Detect which cell encompasses the target text, then output its [X, Y] center coordinate. 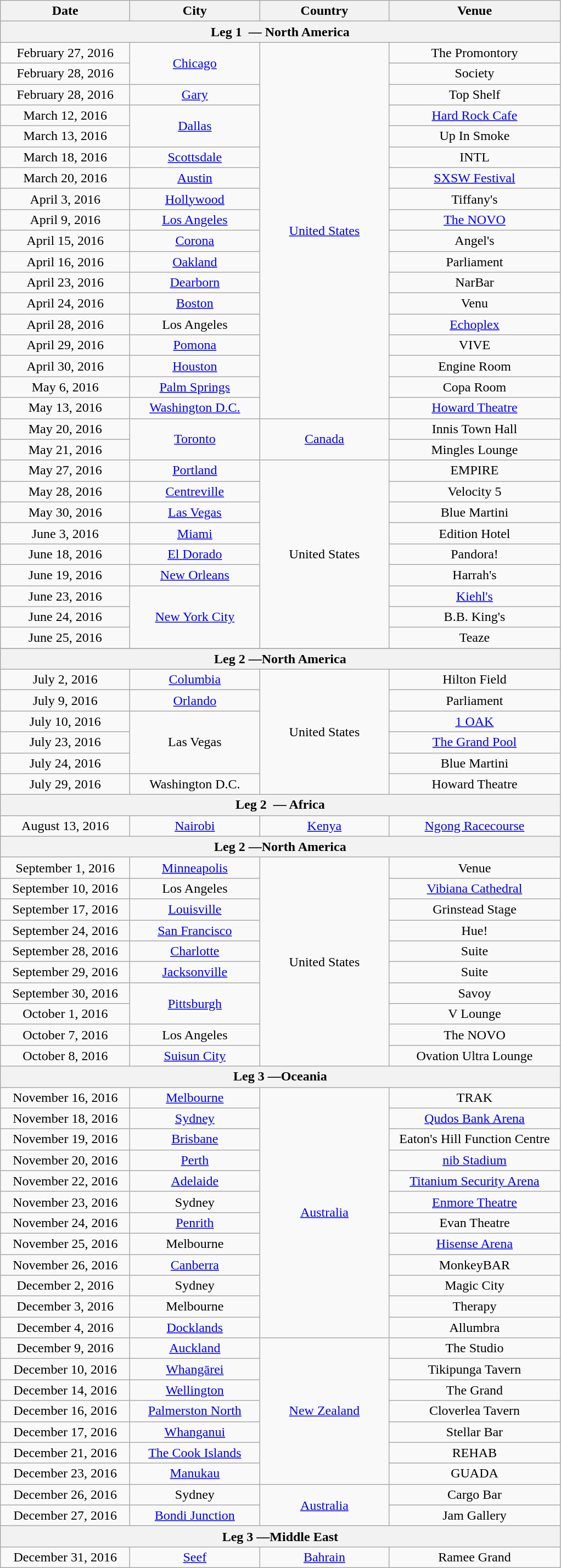
April 15, 2016 [65, 240]
Perth [195, 1160]
September 10, 2016 [65, 888]
April 28, 2016 [65, 324]
Corona [195, 240]
Canada [324, 439]
July 29, 2016 [65, 784]
December 14, 2016 [65, 1390]
December 31, 2016 [65, 1557]
September 28, 2016 [65, 951]
December 10, 2016 [65, 1369]
Society [474, 74]
June 25, 2016 [65, 638]
December 26, 2016 [65, 1494]
November 22, 2016 [65, 1181]
nib Stadium [474, 1160]
Leg 3 —Oceania [280, 1077]
November 24, 2016 [65, 1223]
Whangārei [195, 1369]
Mingles Lounge [474, 450]
Gary [195, 94]
NarBar [474, 283]
December 27, 2016 [65, 1515]
March 18, 2016 [65, 157]
Orlando [195, 701]
May 6, 2016 [65, 387]
The Grand [474, 1390]
Harrah's [474, 575]
December 21, 2016 [65, 1453]
Jam Gallery [474, 1515]
Innis Town Hall [474, 429]
B.B. King's [474, 617]
GUADA [474, 1474]
September 29, 2016 [65, 972]
May 27, 2016 [65, 471]
Toronto [195, 439]
Bahrain [324, 1557]
Dallas [195, 126]
V Lounge [474, 1014]
Dearborn [195, 283]
Columbia [195, 680]
June 3, 2016 [65, 533]
September 24, 2016 [65, 931]
New Zealand [324, 1411]
August 13, 2016 [65, 826]
September 30, 2016 [65, 993]
March 12, 2016 [65, 115]
TRAK [474, 1097]
October 7, 2016 [65, 1035]
Pomona [195, 345]
July 9, 2016 [65, 701]
May 13, 2016 [65, 408]
Hollywood [195, 199]
Teaze [474, 638]
May 21, 2016 [65, 450]
September 1, 2016 [65, 867]
Pandora! [474, 554]
July 23, 2016 [65, 742]
Ovation Ultra Lounge [474, 1056]
REHAB [474, 1453]
Kenya [324, 826]
The Promontory [474, 53]
Stellar Bar [474, 1432]
Edition Hotel [474, 533]
Manukau [195, 1474]
MonkeyBAR [474, 1264]
Jacksonville [195, 972]
April 29, 2016 [65, 345]
April 24, 2016 [65, 304]
March 20, 2016 [65, 178]
City [195, 11]
Angel's [474, 240]
Adelaide [195, 1181]
Therapy [474, 1307]
Cargo Bar [474, 1494]
The Studio [474, 1348]
December 4, 2016 [65, 1328]
Hard Rock Cafe [474, 115]
Austin [195, 178]
Leg 2 — Africa [280, 805]
March 13, 2016 [65, 136]
Miami [195, 533]
June 19, 2016 [65, 575]
Engine Room [474, 366]
San Francisco [195, 931]
July 10, 2016 [65, 721]
Velocity 5 [474, 491]
Palmerston North [195, 1411]
Seef [195, 1557]
Docklands [195, 1328]
December 3, 2016 [65, 1307]
Titanium Security Arena [474, 1181]
Chicago [195, 63]
April 3, 2016 [65, 199]
Up In Smoke [474, 136]
Charlotte [195, 951]
Louisville [195, 909]
February 27, 2016 [65, 53]
December 23, 2016 [65, 1474]
December 2, 2016 [65, 1286]
Cloverlea Tavern [474, 1411]
Auckland [195, 1348]
May 20, 2016 [65, 429]
December 16, 2016 [65, 1411]
November 26, 2016 [65, 1264]
Echoplex [474, 324]
Leg 3 —Middle East [280, 1536]
INTL [474, 157]
November 16, 2016 [65, 1097]
April 16, 2016 [65, 262]
Nairobi [195, 826]
September 17, 2016 [65, 909]
April 9, 2016 [65, 220]
Grinstead Stage [474, 909]
December 17, 2016 [65, 1432]
April 30, 2016 [65, 366]
Kiehl's [474, 596]
November 25, 2016 [65, 1244]
Country [324, 11]
November 18, 2016 [65, 1118]
Ngong Racecourse [474, 826]
Venu [474, 304]
Wellington [195, 1390]
Palm Springs [195, 387]
SXSW Festival [474, 178]
Canberra [195, 1264]
Pittsburgh [195, 1004]
June 18, 2016 [65, 554]
Eaton's Hill Function Centre [474, 1139]
Centreville [195, 491]
Hisense Arena [474, 1244]
Copa Room [474, 387]
Savoy [474, 993]
Ramee Grand [474, 1557]
Qudos Bank Arena [474, 1118]
The Cook Islands [195, 1453]
Tikipunga Tavern [474, 1369]
Allumbra [474, 1328]
Whanganui [195, 1432]
Vibiana Cathedral [474, 888]
Top Shelf [474, 94]
Oakland [195, 262]
October 8, 2016 [65, 1056]
VIVE [474, 345]
Houston [195, 366]
October 1, 2016 [65, 1014]
Boston [195, 304]
Scottsdale [195, 157]
Bondi Junction [195, 1515]
July 24, 2016 [65, 763]
Penrith [195, 1223]
New York City [195, 617]
Portland [195, 471]
Magic City [474, 1286]
The Grand Pool [474, 742]
Hilton Field [474, 680]
Leg 1 — North America [280, 32]
Hue! [474, 931]
EMPIRE [474, 471]
Enmore Theatre [474, 1202]
July 2, 2016 [65, 680]
April 23, 2016 [65, 283]
Date [65, 11]
Minneapolis [195, 867]
December 9, 2016 [65, 1348]
November 19, 2016 [65, 1139]
Evan Theatre [474, 1223]
New Orleans [195, 575]
El Dorado [195, 554]
Suisun City [195, 1056]
November 23, 2016 [65, 1202]
May 30, 2016 [65, 512]
Brisbane [195, 1139]
Tiffany's [474, 199]
June 24, 2016 [65, 617]
June 23, 2016 [65, 596]
1 OAK [474, 721]
November 20, 2016 [65, 1160]
May 28, 2016 [65, 491]
